From the cell containing the given text, extract its center point as (X, Y) coordinate. 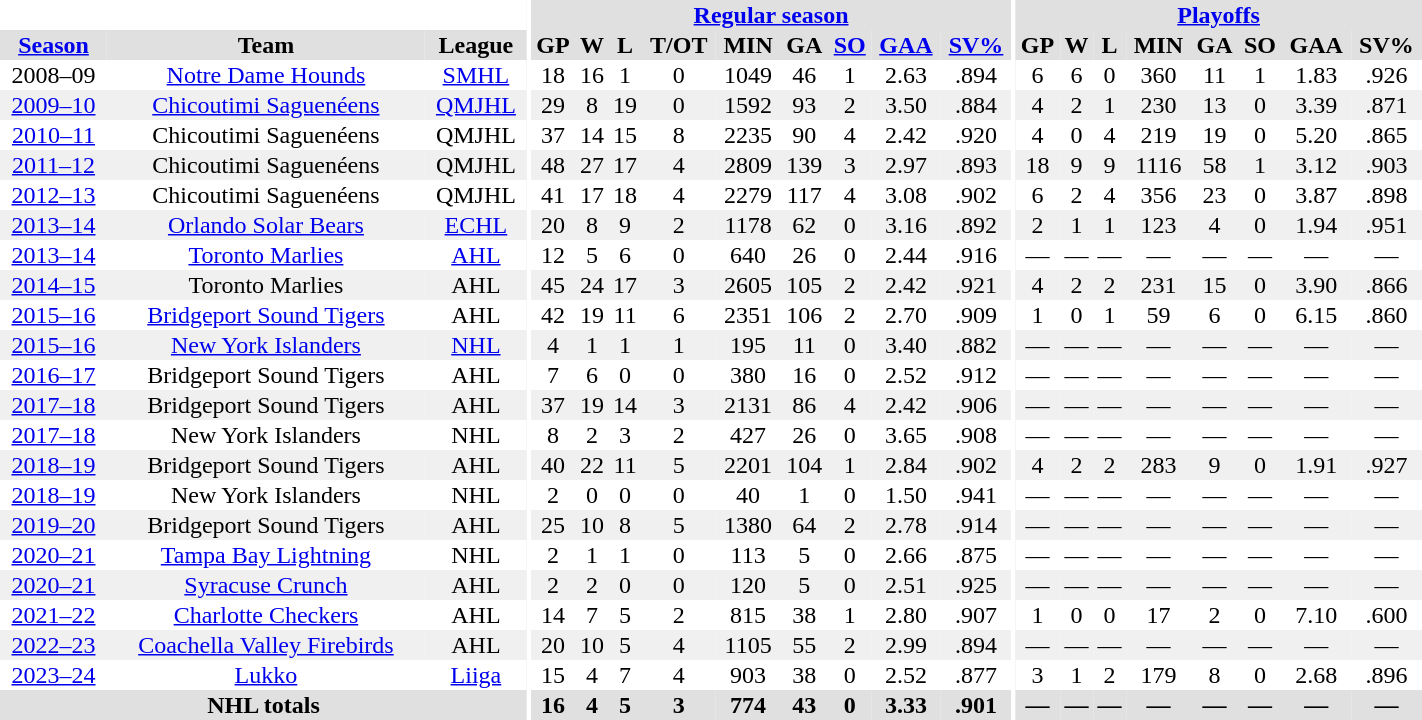
.865 (1386, 135)
Liiga (476, 675)
13 (1215, 105)
Notre Dame Hounds (266, 75)
2.51 (906, 585)
.906 (976, 405)
360 (1158, 75)
230 (1158, 105)
283 (1158, 465)
42 (554, 315)
.866 (1386, 285)
1380 (748, 525)
59 (1158, 315)
Team (266, 45)
3.40 (906, 345)
2009–10 (54, 105)
2605 (748, 285)
.908 (976, 435)
2011–12 (54, 165)
195 (748, 345)
ECHL (476, 225)
1.94 (1316, 225)
356 (1158, 195)
179 (1158, 675)
903 (748, 675)
123 (1158, 225)
1592 (748, 105)
3.33 (906, 705)
.901 (976, 705)
Syracuse Crunch (266, 585)
Coachella Valley Firebirds (266, 645)
.896 (1386, 675)
.927 (1386, 465)
105 (804, 285)
90 (804, 135)
62 (804, 225)
Tampa Bay Lightning (266, 555)
113 (748, 555)
2235 (748, 135)
.871 (1386, 105)
2351 (748, 315)
25 (554, 525)
29 (554, 105)
2022–23 (54, 645)
104 (804, 465)
3.08 (906, 195)
380 (748, 375)
1105 (748, 645)
48 (554, 165)
427 (748, 435)
3.65 (906, 435)
Orlando Solar Bears (266, 225)
3.50 (906, 105)
.875 (976, 555)
3.16 (906, 225)
45 (554, 285)
.914 (976, 525)
Season (54, 45)
815 (748, 615)
.600 (1386, 615)
27 (592, 165)
6.15 (1316, 315)
2.68 (1316, 675)
1049 (748, 75)
2279 (748, 195)
3.90 (1316, 285)
43 (804, 705)
2.63 (906, 75)
22 (592, 465)
.860 (1386, 315)
117 (804, 195)
NHL totals (264, 705)
774 (748, 705)
Charlotte Checkers (266, 615)
.884 (976, 105)
.916 (976, 255)
.903 (1386, 165)
2.70 (906, 315)
46 (804, 75)
Regular season (772, 15)
1.50 (906, 495)
.951 (1386, 225)
.920 (976, 135)
1.91 (1316, 465)
640 (748, 255)
120 (748, 585)
106 (804, 315)
2131 (748, 405)
2.80 (906, 615)
2.99 (906, 645)
231 (1158, 285)
2809 (748, 165)
58 (1215, 165)
2.44 (906, 255)
7.10 (1316, 615)
.882 (976, 345)
23 (1215, 195)
55 (804, 645)
2.78 (906, 525)
League (476, 45)
2014–15 (54, 285)
1116 (1158, 165)
2023–24 (54, 675)
2012–13 (54, 195)
SMHL (476, 75)
41 (554, 195)
3.12 (1316, 165)
Lukko (266, 675)
2008–09 (54, 75)
T/OT (679, 45)
2016–17 (54, 375)
.925 (976, 585)
2021–22 (54, 615)
.893 (976, 165)
219 (1158, 135)
3.39 (1316, 105)
.909 (976, 315)
.926 (1386, 75)
1178 (748, 225)
2.66 (906, 555)
3.87 (1316, 195)
.907 (976, 615)
12 (554, 255)
2.97 (906, 165)
.898 (1386, 195)
2201 (748, 465)
.912 (976, 375)
24 (592, 285)
2019–20 (54, 525)
93 (804, 105)
86 (804, 405)
.892 (976, 225)
64 (804, 525)
5.20 (1316, 135)
Playoffs (1218, 15)
.921 (976, 285)
.941 (976, 495)
.877 (976, 675)
139 (804, 165)
2.84 (906, 465)
1.83 (1316, 75)
2010–11 (54, 135)
